Scan for the cell matching the given text and deliver its [x, y] coordinate at center. 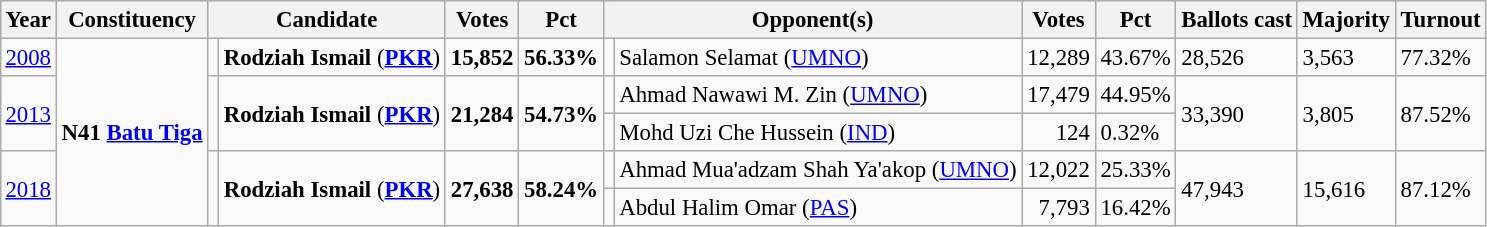
87.52% [1440, 114]
44.95% [1136, 95]
12,022 [1058, 170]
43.67% [1136, 57]
Ahmad Mua'adzam Shah Ya'akop (UMNO) [818, 170]
Abdul Halim Omar (PAS) [818, 208]
Year [28, 20]
Mohd Uzi Che Hussein (IND) [818, 133]
28,526 [1236, 57]
17,479 [1058, 95]
Turnout [1440, 20]
87.12% [1440, 188]
2013 [28, 114]
3,805 [1346, 114]
33,390 [1236, 114]
12,289 [1058, 57]
N41 Batu Tiga [132, 132]
54.73% [562, 114]
2008 [28, 57]
3,563 [1346, 57]
Salamon Selamat (UMNO) [818, 57]
Ahmad Nawawi M. Zin (UMNO) [818, 95]
56.33% [562, 57]
Opponent(s) [812, 20]
Majority [1346, 20]
Constituency [132, 20]
Candidate [327, 20]
77.32% [1440, 57]
124 [1058, 133]
58.24% [562, 188]
25.33% [1136, 170]
15,852 [482, 57]
0.32% [1136, 133]
16.42% [1136, 208]
7,793 [1058, 208]
27,638 [482, 188]
47,943 [1236, 188]
15,616 [1346, 188]
2018 [28, 188]
Ballots cast [1236, 20]
21,284 [482, 114]
